Capture the cell that displays the provided text and extract its [X, Y] central coordinate. 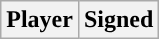
Player [40, 20]
Signed [118, 20]
